Search for the cell housing the specified text and yield its [X, Y] center coordinate. 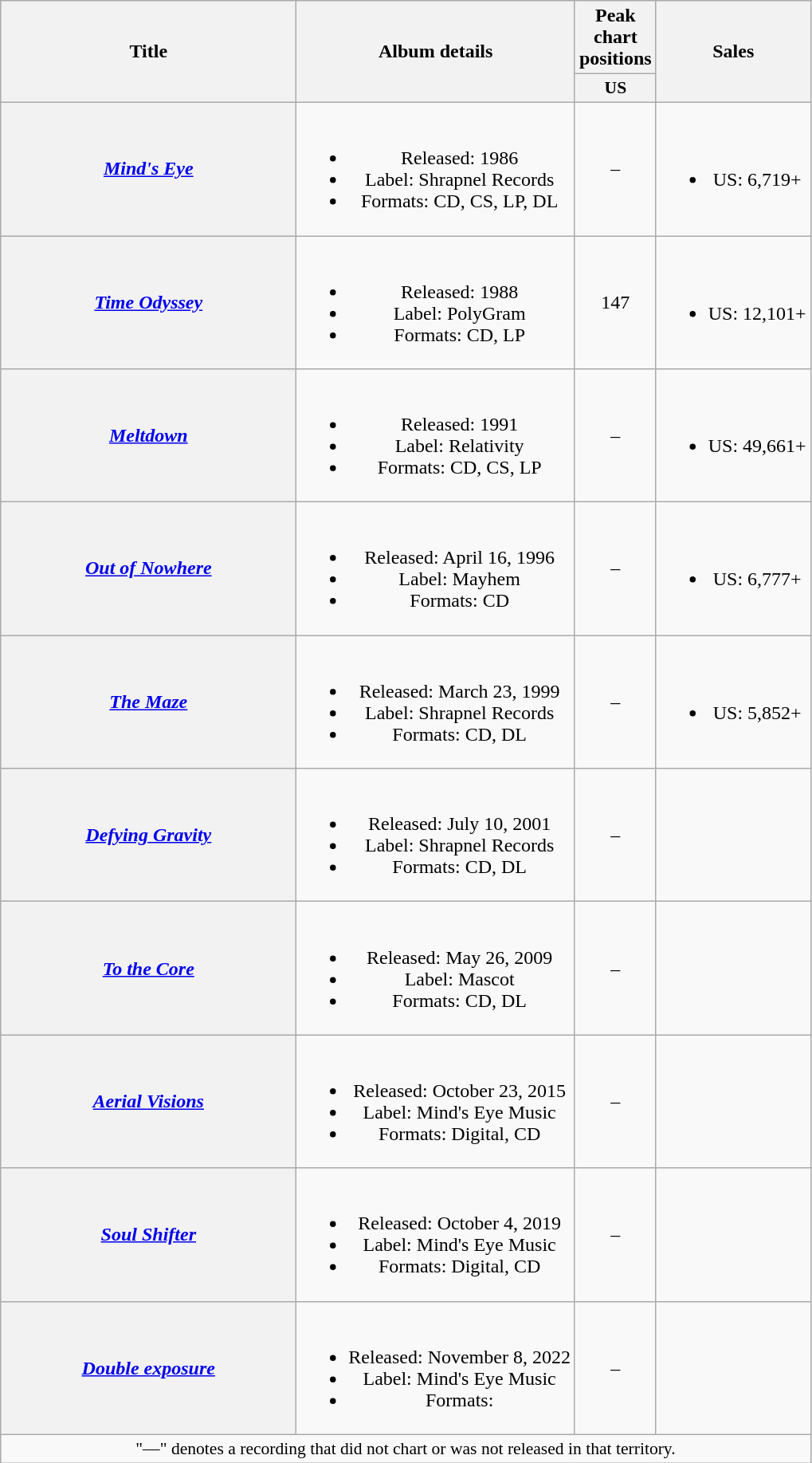
Released: 1988Label: PolyGramFormats: CD, LP [436, 303]
Released: July 10, 2001Label: Shrapnel RecordsFormats: CD, DL [436, 836]
Released: March 23, 1999Label: Shrapnel RecordsFormats: CD, DL [436, 702]
Mind's Eye [148, 169]
Meltdown [148, 435]
Released: 1986Label: Shrapnel RecordsFormats: CD, CS, LP, DL [436, 169]
Double exposure [148, 1368]
US: 49,661+ [733, 435]
Released: October 4, 2019Label: Mind's Eye MusicFormats: Digital, CD [436, 1234]
US: 5,852+ [733, 702]
To the Core [148, 968]
Out of Nowhere [148, 569]
Aerial Visions [148, 1102]
The Maze [148, 702]
Released: May 26, 2009Label: MascotFormats: CD, DL [436, 968]
Time Odyssey [148, 303]
Soul Shifter [148, 1234]
147 [615, 303]
US [615, 88]
Sales [733, 52]
Defying Gravity [148, 836]
Album details [436, 52]
Released: October 23, 2015Label: Mind's Eye MusicFormats: Digital, CD [436, 1102]
Released: April 16, 1996Label: MayhemFormats: CD [436, 569]
US: 6,777+ [733, 569]
Released: 1991Label: RelativityFormats: CD, CS, LP [436, 435]
"—" denotes a recording that did not chart or was not released in that territory. [406, 1449]
Title [148, 52]
US: 6,719+ [733, 169]
US: 12,101+ [733, 303]
Peak chart positions [615, 37]
Released: November 8, 2022Label: Mind's Eye MusicFormats: [436, 1368]
